Return the [X, Y] coordinate for the center point of the cell that contains the specified text.  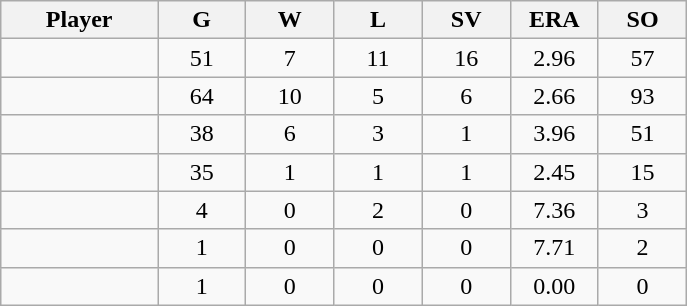
Player [80, 20]
3.96 [554, 134]
ERA [554, 20]
7 [290, 58]
11 [378, 58]
7.36 [554, 210]
2.45 [554, 172]
W [290, 20]
7.71 [554, 248]
5 [378, 96]
38 [202, 134]
L [378, 20]
SO [642, 20]
16 [466, 58]
93 [642, 96]
G [202, 20]
2.66 [554, 96]
4 [202, 210]
SV [466, 20]
57 [642, 58]
0.00 [554, 286]
15 [642, 172]
10 [290, 96]
2.96 [554, 58]
35 [202, 172]
64 [202, 96]
